Determine the (x, y) coordinate at the center of the cell enclosing the given text.  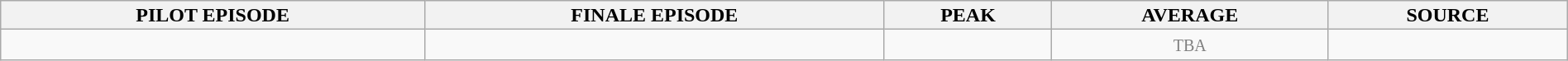
TBA (1190, 45)
AVERAGE (1190, 15)
PEAK (968, 15)
FINALE EPISODE (655, 15)
PILOT EPISODE (213, 15)
SOURCE (1448, 15)
